Pinpoint the cell where the given text exists, returning its (X, Y) midpoint coordinate. 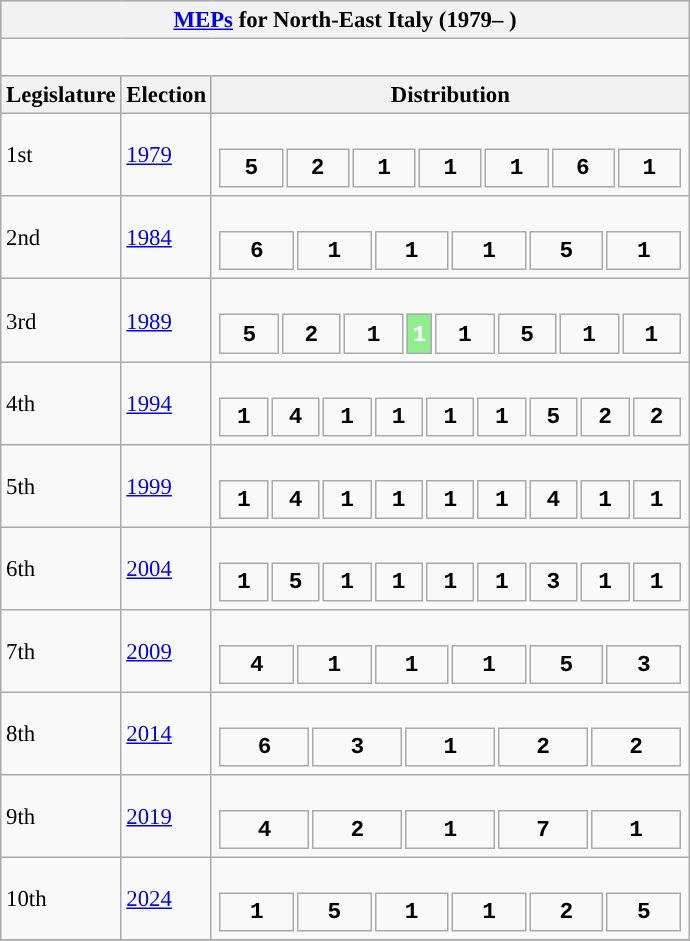
5th (61, 486)
2019 (166, 816)
1979 (166, 156)
9th (61, 816)
6th (61, 568)
1989 (166, 320)
5 2 1 1 1 6 1 (450, 156)
2014 (166, 734)
Election (166, 95)
4 2 1 7 1 (450, 816)
2004 (166, 568)
2024 (166, 900)
5 2 1 1 1 5 1 1 (450, 320)
4 1 1 1 5 3 (450, 652)
1 4 1 1 1 1 5 2 2 (450, 404)
10th (61, 900)
MEPs for North-East Italy (1979– ) (346, 20)
7th (61, 652)
8th (61, 734)
4th (61, 404)
1984 (166, 238)
1 5 1 1 2 5 (450, 900)
2nd (61, 238)
1 5 1 1 1 1 3 1 1 (450, 568)
6 3 1 2 2 (450, 734)
Legislature (61, 95)
1 4 1 1 1 1 4 1 1 (450, 486)
3rd (61, 320)
7 (543, 830)
1994 (166, 404)
1999 (166, 486)
1st (61, 156)
2009 (166, 652)
6 1 1 1 5 1 (450, 238)
Distribution (450, 95)
